Search for the cell housing the specified text and yield its (x, y) center coordinate. 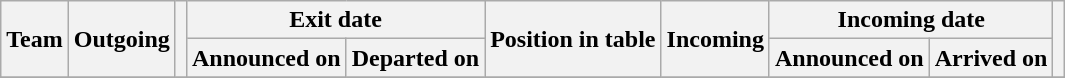
Team (35, 39)
Incoming (715, 39)
Departed on (415, 58)
Position in table (573, 39)
Exit date (335, 20)
Incoming date (911, 20)
Arrived on (991, 58)
Outgoing (122, 39)
